Provide the [x, y] coordinate of the cell's center where the given text is located.  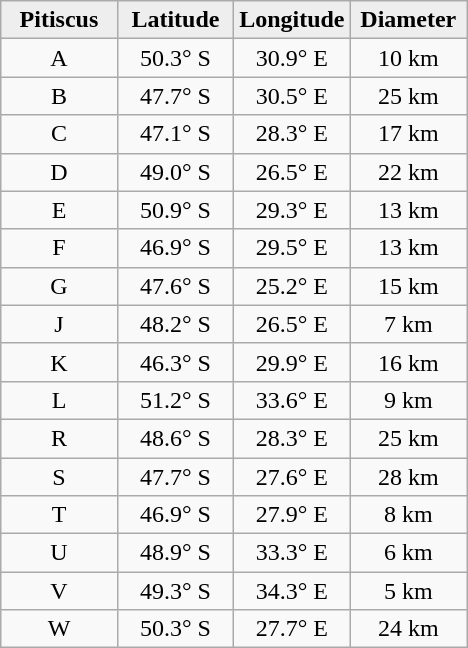
27.6° E [292, 477]
J [59, 324]
49.3° S [175, 591]
16 km [408, 362]
L [59, 400]
8 km [408, 515]
C [59, 134]
33.3° E [292, 553]
24 km [408, 629]
Longitude [292, 20]
Pitiscus [59, 20]
29.3° E [292, 210]
47.1° S [175, 134]
48.6° S [175, 438]
48.9° S [175, 553]
10 km [408, 58]
U [59, 553]
R [59, 438]
27.7° E [292, 629]
51.2° S [175, 400]
30.5° E [292, 96]
G [59, 286]
K [59, 362]
B [59, 96]
F [59, 248]
15 km [408, 286]
50.9° S [175, 210]
49.0° S [175, 172]
25.2° E [292, 286]
E [59, 210]
30.9° E [292, 58]
17 km [408, 134]
27.9° E [292, 515]
V [59, 591]
29.9° E [292, 362]
47.6° S [175, 286]
46.3° S [175, 362]
Latitude [175, 20]
T [59, 515]
33.6° E [292, 400]
28 km [408, 477]
9 km [408, 400]
W [59, 629]
S [59, 477]
7 km [408, 324]
D [59, 172]
A [59, 58]
48.2° S [175, 324]
5 km [408, 591]
22 km [408, 172]
Diameter [408, 20]
6 km [408, 553]
29.5° E [292, 248]
34.3° E [292, 591]
